For the text-containing cell, return its midpoint in (x, y) coordinate format. 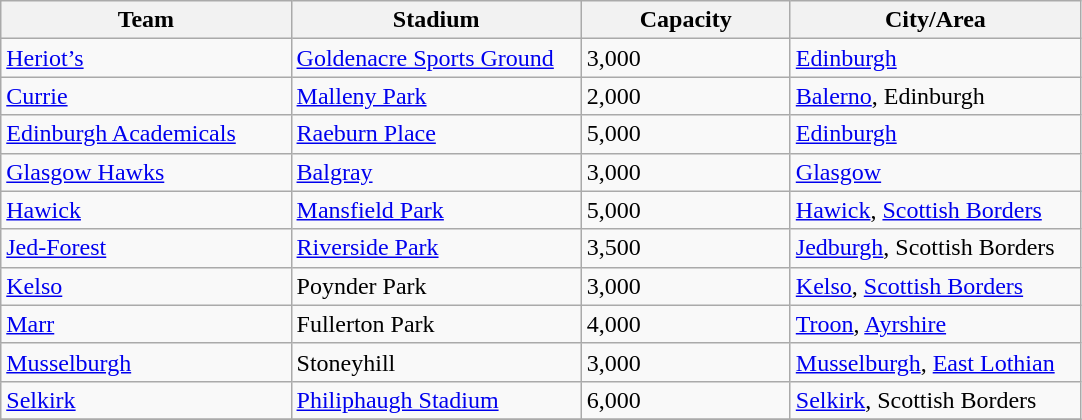
Edinburgh Academicals (146, 134)
Stadium (436, 20)
Mansfield Park (436, 210)
Hawick, Scottish Borders (935, 210)
Raeburn Place (436, 134)
Fullerton Park (436, 324)
Heriot’s (146, 58)
Balerno, Edinburgh (935, 96)
Kelso (146, 286)
Marr (146, 324)
Selkirk (146, 400)
Glasgow (935, 172)
Poynder Park (436, 286)
Jed-Forest (146, 248)
Currie (146, 96)
Troon, Ayrshire (935, 324)
Team (146, 20)
6,000 (686, 400)
City/Area (935, 20)
Goldenacre Sports Ground (436, 58)
Malleny Park (436, 96)
Balgray (436, 172)
Philiphaugh Stadium (436, 400)
3,500 (686, 248)
Kelso, Scottish Borders (935, 286)
2,000 (686, 96)
Musselburgh (146, 362)
Selkirk, Scottish Borders (935, 400)
Hawick (146, 210)
Jedburgh, Scottish Borders (935, 248)
Glasgow Hawks (146, 172)
Musselburgh, East Lothian (935, 362)
Stoneyhill (436, 362)
4,000 (686, 324)
Capacity (686, 20)
Riverside Park (436, 248)
